Search for the cell housing the specified text and yield its (x, y) center coordinate. 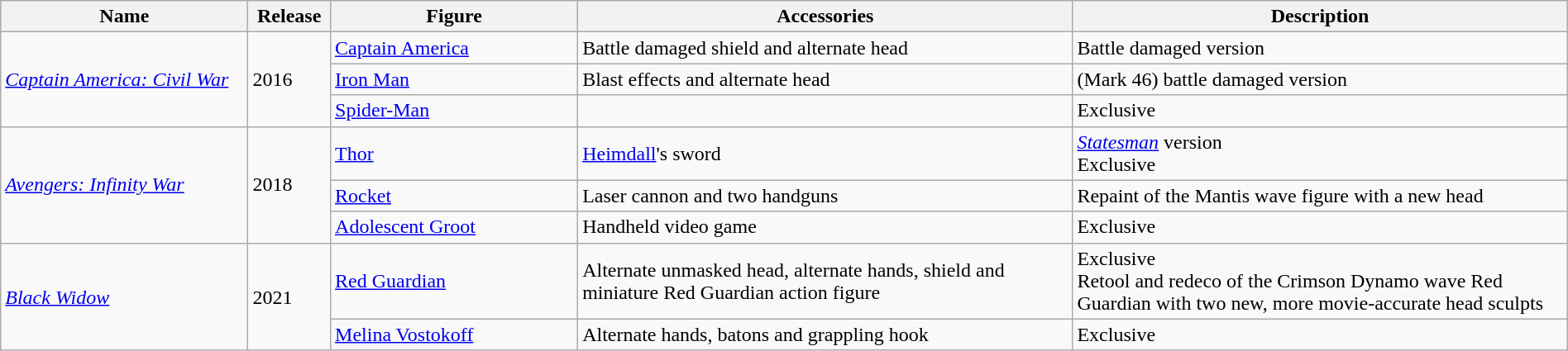
Laser cannon and two handguns (825, 196)
Rocket (455, 196)
Battle damaged version (1320, 48)
Melina Vostokoff (455, 334)
Alternate unmasked head, alternate hands, shield and miniature Red Guardian action figure (825, 281)
Description (1320, 17)
Spider-Man (455, 111)
2018 (289, 185)
Blast effects and alternate head (825, 79)
Heimdall's sword (825, 154)
Release (289, 17)
Figure (455, 17)
Handheld video game (825, 227)
Accessories (825, 17)
(Mark 46) battle damaged version (1320, 79)
2021 (289, 296)
ExclusiveRetool and redeco of the Crimson Dynamo wave Red Guardian with two new, more movie-accurate head sculpts (1320, 281)
Name (124, 17)
Statesman versionExclusive (1320, 154)
Alternate hands, batons and grappling hook (825, 334)
2016 (289, 79)
Adolescent Groot (455, 227)
Avengers: Infinity War (124, 185)
Thor (455, 154)
Iron Man (455, 79)
Red Guardian (455, 281)
Repaint of the Mantis wave figure with a new head (1320, 196)
Black Widow (124, 296)
Captain America (455, 48)
Battle damaged shield and alternate head (825, 48)
Captain America: Civil War (124, 79)
